Search for the cell housing the specified text and yield its [X, Y] center coordinate. 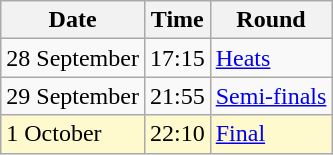
17:15 [177, 58]
Heats [271, 58]
Time [177, 20]
21:55 [177, 96]
Semi-finals [271, 96]
22:10 [177, 134]
Date [73, 20]
28 September [73, 58]
29 September [73, 96]
Round [271, 20]
1 October [73, 134]
Final [271, 134]
